From the cell containing the given text, extract its center point as [x, y] coordinate. 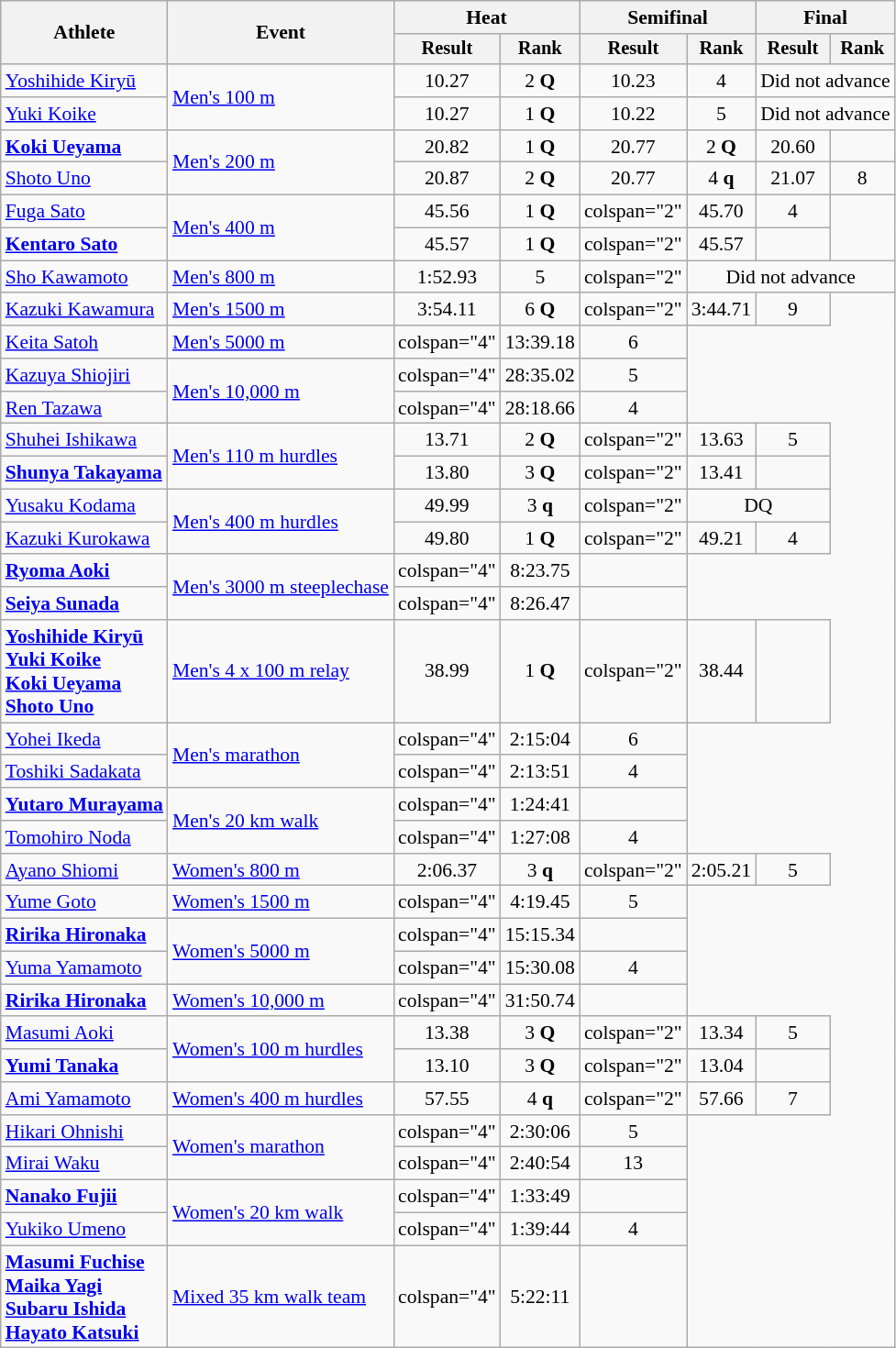
7 [792, 1099]
57.55 [448, 1099]
Women's 100 m hurdles [281, 1049]
Yutaro Murayama [84, 804]
Ren Tazawa [84, 408]
2:40:54 [540, 1164]
Shuhei Ishikawa [84, 440]
Yuki Koike [84, 114]
6 Q [540, 310]
Men's 10,000 m [281, 391]
Men's 20 km walk [281, 820]
Yohei Ikeda [84, 739]
Men's 400 m [281, 227]
13:39.18 [540, 342]
Men's 100 m [281, 97]
Men's 800 m [281, 277]
45.70 [721, 212]
Kazuki Kawamura [84, 310]
Koki Ueyama [84, 147]
Yoshihide KiryūYuki KoikeKoki UeyamaShoto Uno [84, 671]
Masumi FuchiseMaika YagiSubaru IshidaHayato Katsuki [84, 1297]
28:35.02 [540, 375]
8 [862, 179]
Yukiko Umeno [84, 1230]
Toshiki Sadakata [84, 772]
DQ [758, 506]
31:50.74 [540, 1000]
10.22 [633, 114]
15:15.34 [540, 935]
Ryoma Aoki [84, 571]
38.99 [448, 671]
Final [825, 17]
38.44 [721, 671]
Yuma Yamamoto [84, 968]
Nanako Fujii [84, 1197]
13 [633, 1164]
Men's 110 m hurdles [281, 457]
21.07 [792, 179]
49.21 [721, 538]
Kentaro Sato [84, 245]
2:06.37 [448, 870]
15:30.08 [540, 968]
Women's 10,000 m [281, 1000]
Women's 1500 m [281, 902]
8:23.75 [540, 571]
Semifinal [668, 17]
1:24:41 [540, 804]
3:54.11 [448, 310]
13.71 [448, 440]
13.38 [448, 1033]
1:33:49 [540, 1197]
49.80 [448, 538]
Shoto Uno [84, 179]
Ayano Shiomi [84, 870]
Men's 5000 m [281, 342]
Keita Satoh [84, 342]
20.87 [448, 179]
Women's 20 km walk [281, 1212]
2:15:04 [540, 739]
2:30:06 [540, 1132]
Ami Yamamoto [84, 1099]
20.60 [792, 147]
1:52.93 [448, 277]
49.99 [448, 506]
Kazuki Kurokawa [84, 538]
Yoshihide Kiryū [84, 81]
Event [281, 33]
Kazuya Shiojiri [84, 375]
20.82 [448, 147]
Sho Kawamoto [84, 277]
Women's marathon [281, 1148]
Hikari Ohnishi [84, 1132]
1:27:08 [540, 837]
Men's marathon [281, 756]
Women's 5000 m [281, 952]
13.10 [448, 1066]
13.80 [448, 473]
Fuga Sato [84, 212]
4:19.45 [540, 902]
Heat [486, 17]
28:18.66 [540, 408]
9 [792, 310]
Yume Goto [84, 902]
Yumi Tanaka [84, 1066]
Yusaku Kodama [84, 506]
13.34 [721, 1033]
5:22:11 [540, 1297]
45.56 [448, 212]
Women's 800 m [281, 870]
Women's 400 m hurdles [281, 1099]
Tomohiro Noda [84, 837]
2:13:51 [540, 772]
13.63 [721, 440]
13.04 [721, 1066]
10.23 [633, 81]
Men's 3000 m steeplechase [281, 587]
3:44.71 [721, 310]
Mixed 35 km walk team [281, 1297]
2:05.21 [721, 870]
13.41 [721, 473]
8:26.47 [540, 603]
Shunya Takayama [84, 473]
Men's 1500 m [281, 310]
57.66 [721, 1099]
Men's 200 m [281, 163]
Seiya Sunada [84, 603]
Athlete [84, 33]
Mirai Waku [84, 1164]
Men's 400 m hurdles [281, 523]
Masumi Aoki [84, 1033]
Men's 4 x 100 m relay [281, 671]
1:39:44 [540, 1230]
